From the cell containing the given text, extract its center point as [X, Y] coordinate. 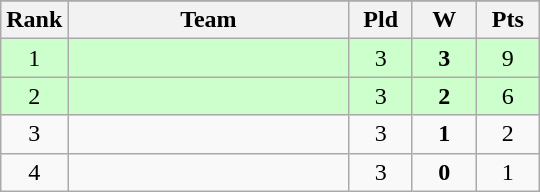
Team [208, 20]
9 [508, 58]
6 [508, 96]
4 [34, 172]
Pts [508, 20]
Pld [381, 20]
0 [444, 172]
W [444, 20]
Rank [34, 20]
